For the text-containing cell, return its midpoint in (X, Y) coordinate format. 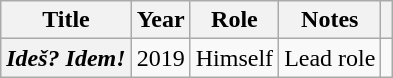
Notes (330, 20)
Title (66, 20)
2019 (160, 58)
Lead role (330, 58)
Ideš? Idem! (66, 58)
Himself (234, 58)
Role (234, 20)
Year (160, 20)
